Identify which cell holds the provided text, then report its [x, y] central coordinate. 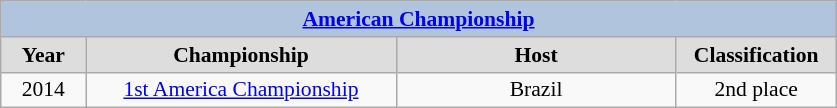
American Championship [419, 19]
Championship [241, 55]
2nd place [756, 90]
2014 [44, 90]
Year [44, 55]
Classification [756, 55]
Host [536, 55]
1st America Championship [241, 90]
Brazil [536, 90]
